Identify which cell holds the provided text, then report its [x, y] central coordinate. 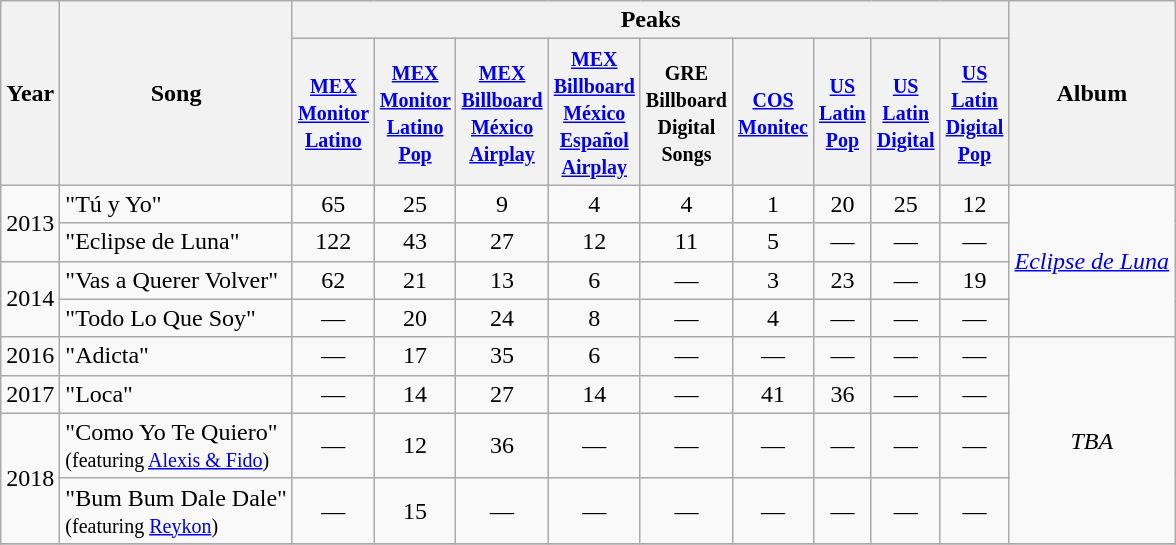
"Bum Bum Dale Dale"(featuring Reykon) [176, 510]
MEX Monitor Latino [333, 112]
Eclipse de Luna [1092, 261]
US Latin Digital Pop [974, 112]
2018 [30, 478]
5 [774, 242]
41 [774, 394]
2013 [30, 223]
19 [974, 280]
1 [774, 204]
"Todo Lo Que Soy" [176, 318]
2017 [30, 394]
2016 [30, 356]
15 [415, 510]
COS Monitec [774, 112]
65 [333, 204]
"Eclipse de Luna" [176, 242]
Song [176, 93]
11 [686, 242]
21 [415, 280]
122 [333, 242]
Year [30, 93]
"Como Yo Te Quiero"(featuring Alexis & Fido) [176, 446]
US Latin Digital [906, 112]
62 [333, 280]
13 [502, 280]
MEX Billboard México Español Airplay [594, 112]
3 [774, 280]
US Latin Pop [843, 112]
9 [502, 204]
"Loca" [176, 394]
17 [415, 356]
"Adicta" [176, 356]
2014 [30, 299]
43 [415, 242]
"Tú y Yo" [176, 204]
Peaks [650, 20]
TBA [1092, 440]
23 [843, 280]
MEX Billboard México Airplay [502, 112]
24 [502, 318]
Album [1092, 93]
MEX Monitor Latino Pop [415, 112]
35 [502, 356]
GRE Billboard Digital Songs [686, 112]
"Vas a Querer Volver" [176, 280]
8 [594, 318]
